Scan for the cell matching the given text and deliver its [x, y] coordinate at center. 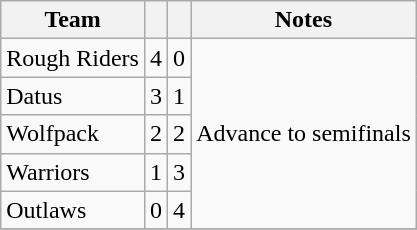
Warriors [73, 172]
Datus [73, 96]
Outlaws [73, 210]
Advance to semifinals [304, 134]
Notes [304, 20]
Wolfpack [73, 134]
Team [73, 20]
Rough Riders [73, 58]
